Find where the given text appears and provide that cell's center as [X, Y] coordinate. 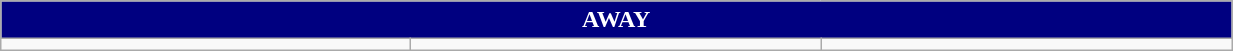
AWAY [616, 20]
